Output the [X, Y] coordinate of the center of the cell containing the given text.  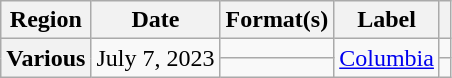
Region [46, 20]
Columbia [387, 58]
Label [387, 20]
Format(s) [277, 20]
Date [156, 20]
Various [46, 58]
July 7, 2023 [156, 58]
